Return [X, Y] of the center of cell containing provided text 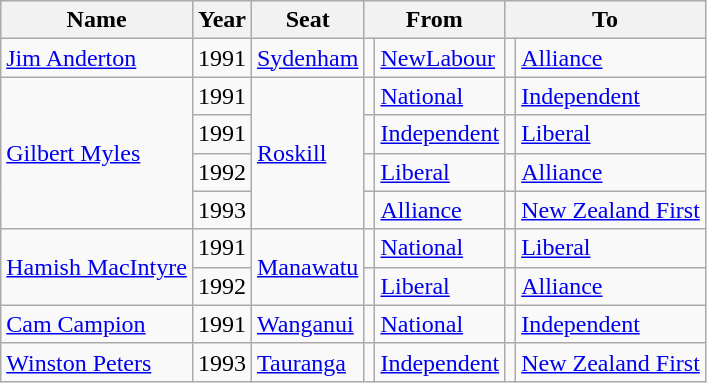
Winston Peters [97, 362]
Tauranga [307, 362]
Hamish MacIntyre [97, 267]
Gilbert Myles [97, 153]
Cam Campion [97, 324]
NewLabour [440, 58]
Wanganui [307, 324]
Jim Anderton [97, 58]
Manawatu [307, 267]
Seat [307, 20]
Name [97, 20]
Year [222, 20]
Roskill [307, 153]
Sydenham [307, 58]
From [434, 20]
To [606, 20]
